Locate the cell with the specified text and output its (x, y) center coordinate. 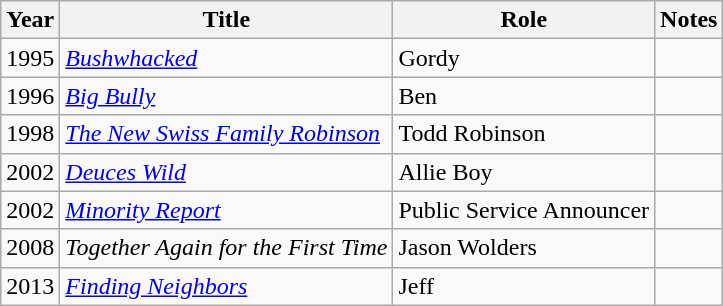
Jeff (524, 286)
Finding Neighbors (226, 286)
Jason Wolders (524, 248)
Together Again for the First Time (226, 248)
Public Service Announcer (524, 210)
Bushwhacked (226, 58)
1998 (30, 134)
Ben (524, 96)
Notes (689, 20)
2008 (30, 248)
Todd Robinson (524, 134)
Title (226, 20)
Allie Boy (524, 172)
Role (524, 20)
The New Swiss Family Robinson (226, 134)
1996 (30, 96)
Minority Report (226, 210)
1995 (30, 58)
Year (30, 20)
Deuces Wild (226, 172)
2013 (30, 286)
Big Bully (226, 96)
Gordy (524, 58)
